Detect which cell encompasses the target text, then output its (X, Y) center coordinate. 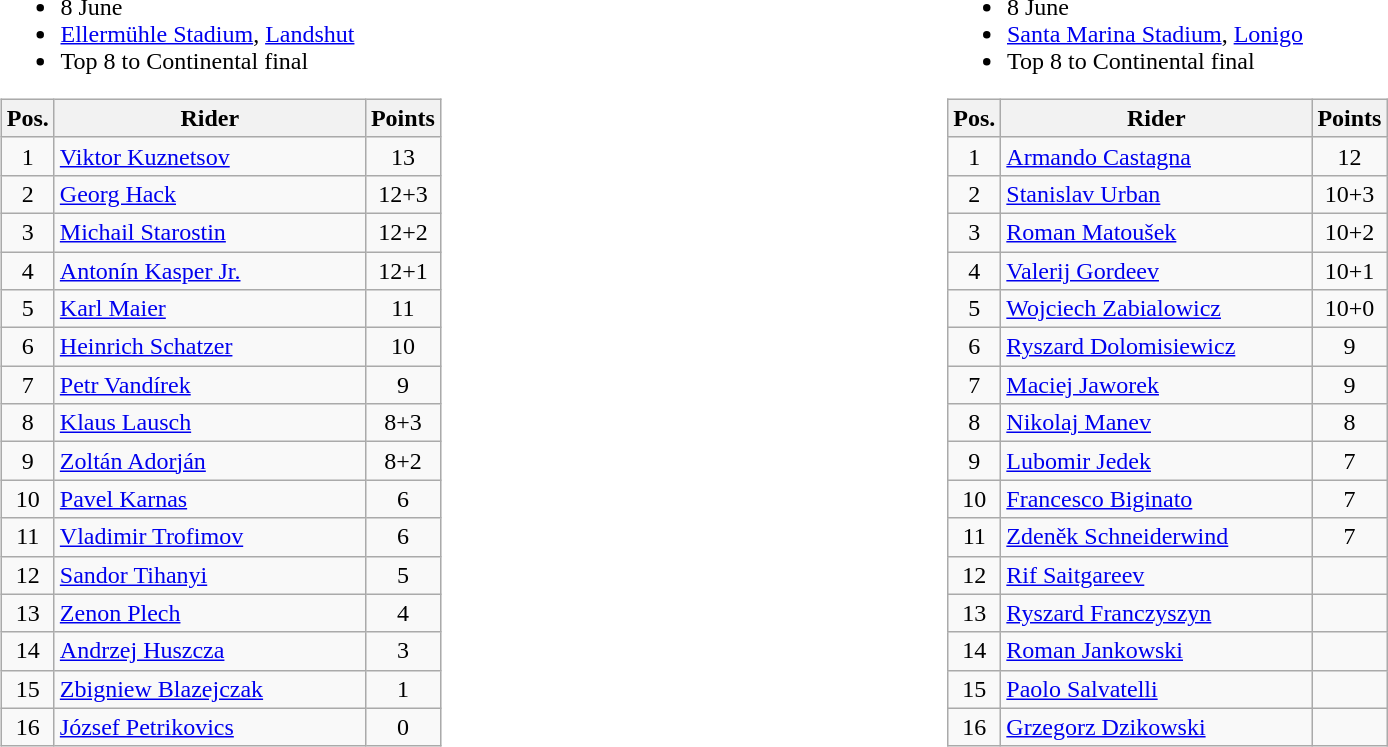
Vladimir Trofimov (210, 537)
Francesco Biginato (1156, 499)
Zdeněk Schneiderwind (1156, 537)
Antonín Kasper Jr. (210, 271)
Heinrich Schatzer (210, 347)
Maciej Jaworek (1156, 385)
Zoltán Adorján (210, 461)
Valerij Gordeev (1156, 271)
0 (402, 727)
Grzegorz Dzikowski (1156, 727)
12+3 (402, 194)
József Petrikovics (210, 727)
Zenon Plech (210, 613)
Lubomir Jedek (1156, 461)
Petr Vandírek (210, 385)
Andrzej Huszcza (210, 651)
10+0 (1350, 309)
Rif Saitgareev (1156, 575)
10+1 (1350, 271)
8+2 (402, 461)
Zbigniew Blazejczak (210, 689)
Wojciech Zabialowicz (1156, 309)
Viktor Kuznetsov (210, 156)
Karl Maier (210, 309)
Ryszard Franczyszyn (1156, 613)
Roman Matoušek (1156, 232)
Georg Hack (210, 194)
Michail Starostin (210, 232)
10+2 (1350, 232)
Sandor Tihanyi (210, 575)
Ryszard Dolomisiewicz (1156, 347)
Pavel Karnas (210, 499)
Nikolaj Manev (1156, 423)
12+1 (402, 271)
Stanislav Urban (1156, 194)
Roman Jankowski (1156, 651)
Paolo Salvatelli (1156, 689)
Armando Castagna (1156, 156)
12+2 (402, 232)
8+3 (402, 423)
Klaus Lausch (210, 423)
10+3 (1350, 194)
